Locate the cell with the specified text and output its [x, y] center coordinate. 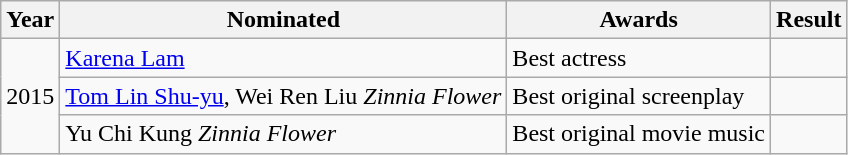
Year [30, 20]
2015 [30, 96]
Nominated [284, 20]
Tom Lin Shu-yu, Wei Ren Liu Zinnia Flower [284, 96]
Karena Lam [284, 58]
Best original movie music [639, 134]
Best original screenplay [639, 96]
Result [809, 20]
Best actress [639, 58]
Awards [639, 20]
Yu Chi Kung Zinnia Flower [284, 134]
